Provide the (X, Y) coordinate of the cell's center where the given text is located.  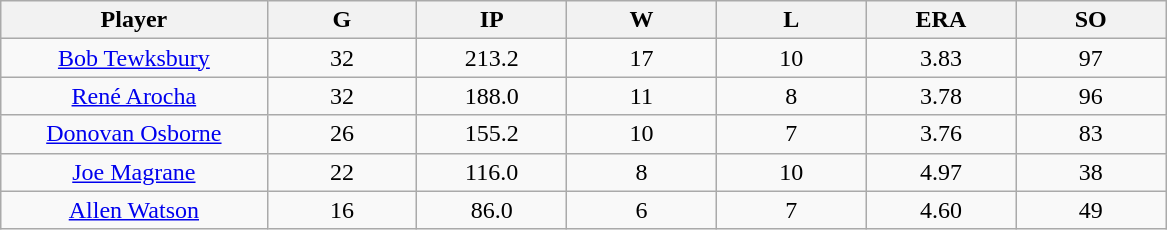
René Arocha (134, 96)
3.76 (941, 134)
SO (1091, 20)
96 (1091, 96)
6 (642, 210)
ERA (941, 20)
3.83 (941, 58)
W (642, 20)
Joe Magrane (134, 172)
17 (642, 58)
G (342, 20)
86.0 (492, 210)
22 (342, 172)
IP (492, 20)
11 (642, 96)
3.78 (941, 96)
Allen Watson (134, 210)
83 (1091, 134)
4.60 (941, 210)
Bob Tewksbury (134, 58)
188.0 (492, 96)
155.2 (492, 134)
116.0 (492, 172)
26 (342, 134)
16 (342, 210)
38 (1091, 172)
49 (1091, 210)
97 (1091, 58)
Player (134, 20)
Donovan Osborne (134, 134)
L (791, 20)
4.97 (941, 172)
213.2 (492, 58)
